Search for the cell housing the specified text and yield its (X, Y) center coordinate. 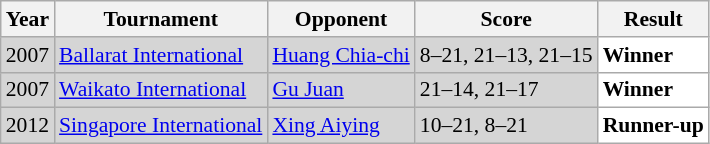
Score (506, 19)
Ballarat International (160, 55)
Tournament (160, 19)
8–21, 21–13, 21–15 (506, 55)
10–21, 8–21 (506, 126)
Xing Aiying (340, 126)
Waikato International (160, 90)
Singapore International (160, 126)
Year (28, 19)
Opponent (340, 19)
Result (654, 19)
21–14, 21–17 (506, 90)
Huang Chia-chi (340, 55)
2012 (28, 126)
Runner-up (654, 126)
Gu Juan (340, 90)
